Find where the given text appears and provide that cell's center as (x, y) coordinate. 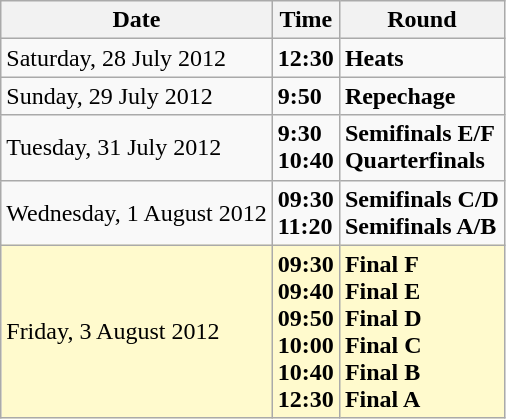
12:30 (306, 58)
09:3011:20 (306, 212)
Semifinals C/DSemifinals A/B (422, 212)
09:3009:4009:5010:0010:4012:30 (306, 332)
Friday, 3 August 2012 (137, 332)
Heats (422, 58)
Wednesday, 1 August 2012 (137, 212)
Sunday, 29 July 2012 (137, 96)
Tuesday, 31 July 2012 (137, 148)
Final FFinal EFinal DFinal CFinal BFinal A (422, 332)
Time (306, 20)
Semifinals E/FQuarterfinals (422, 148)
Repechage (422, 96)
9:50 (306, 96)
9:3010:40 (306, 148)
Round (422, 20)
Date (137, 20)
Saturday, 28 July 2012 (137, 58)
